Return the (X, Y) coordinate for the center point of the cell that contains the specified text.  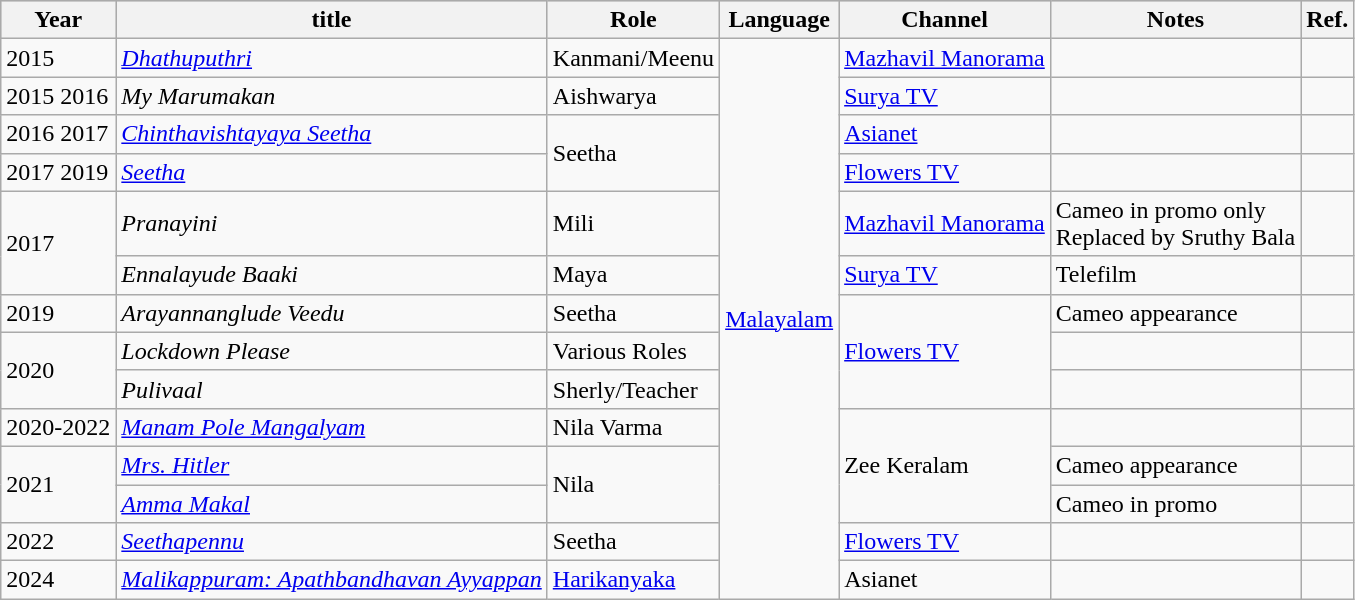
Sherly/Teacher (633, 389)
2020 (58, 370)
Lockdown Please (332, 351)
Channel (945, 20)
2015 (58, 58)
Ennalayude Baaki (332, 275)
Year (58, 20)
Telefilm (1175, 275)
Pulivaal (332, 389)
2021 (58, 484)
Ref. (1328, 20)
Mili (633, 224)
Seethapennu (332, 542)
Language (780, 20)
My Marumakan (332, 96)
Kanmani/Meenu (633, 58)
Maya (633, 275)
2017 2019 (58, 172)
title (332, 20)
2019 (58, 313)
Malayalam (780, 319)
Aishwarya (633, 96)
2020-2022 (58, 427)
Nila (633, 484)
Nila Varma (633, 427)
Pranayini (332, 224)
Notes (1175, 20)
Zee Keralam (945, 465)
Cameo in promo (1175, 503)
2024 (58, 580)
Arayannanglude Veedu (332, 313)
Manam Pole Mangalyam (332, 427)
Chinthavishtayaya Seetha (332, 134)
Cameo in promo onlyReplaced by Sruthy Bala (1175, 224)
2015 2016 (58, 96)
Harikanyaka (633, 580)
Various Roles (633, 351)
2017 (58, 242)
2022 (58, 542)
Role (633, 20)
Amma Makal (332, 503)
Dhathuputhri (332, 58)
Malikappuram: Apathbandhavan Ayyappan (332, 580)
2016 2017 (58, 134)
Mrs. Hitler (332, 465)
